Output the (x, y) coordinate of the center of the cell containing the given text.  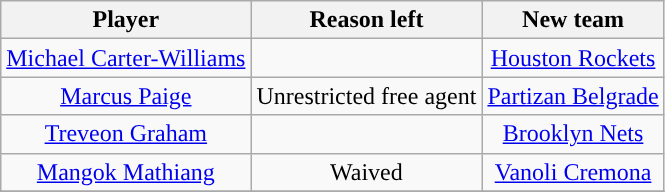
Mangok Mathiang (126, 172)
Waived (366, 172)
Unrestricted free agent (366, 96)
Brooklyn Nets (573, 134)
New team (573, 20)
Player (126, 20)
Marcus Paige (126, 96)
Vanoli Cremona (573, 172)
Reason left (366, 20)
Michael Carter-Williams (126, 58)
Partizan Belgrade (573, 96)
Treveon Graham (126, 134)
Houston Rockets (573, 58)
